Detect which cell encompasses the target text, then output its [X, Y] center coordinate. 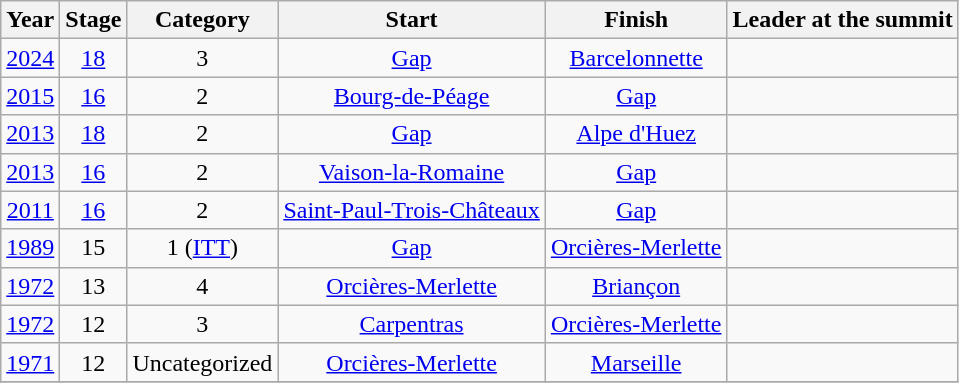
Briançon [636, 286]
Finish [636, 20]
Leader at the summit [842, 20]
2024 [30, 58]
Start [412, 20]
4 [202, 286]
2015 [30, 96]
Year [30, 20]
Carpentras [412, 324]
1989 [30, 248]
1971 [30, 362]
Vaison-la-Romaine [412, 172]
Alpe d'Huez [636, 134]
Barcelonnette [636, 58]
Bourg-de-Péage [412, 96]
13 [94, 286]
15 [94, 248]
Uncategorized [202, 362]
Category [202, 20]
Stage [94, 20]
2011 [30, 210]
1 (ITT) [202, 248]
Marseille [636, 362]
Saint-Paul-Trois-Châteaux [412, 210]
